Locate the cell with the specified text and output its (x, y) center coordinate. 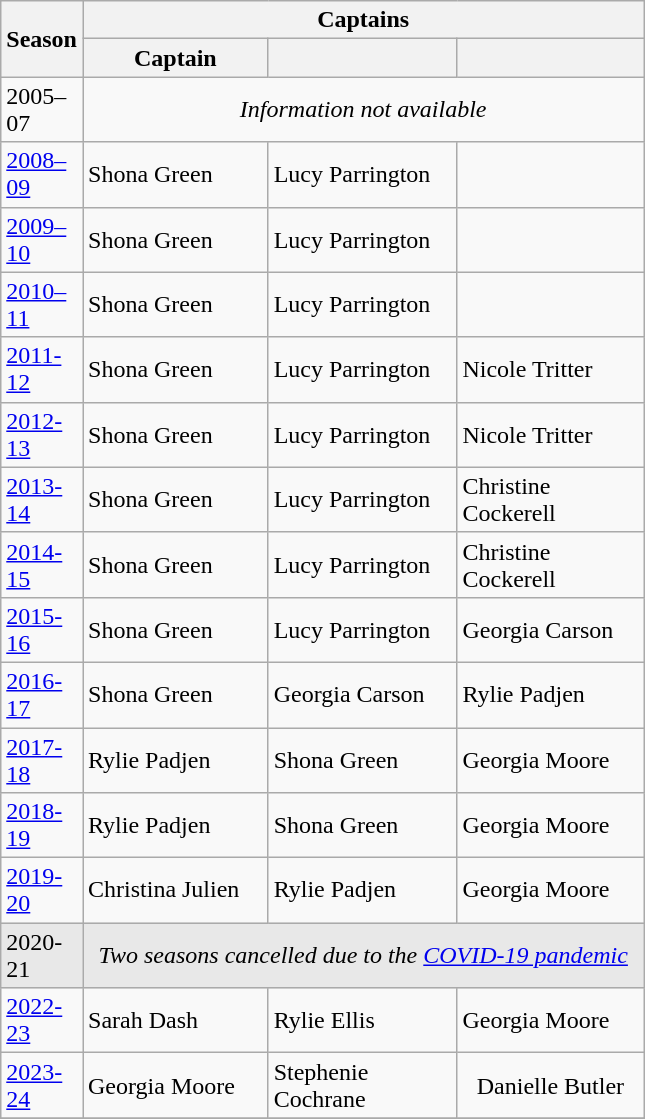
2022-23 (42, 1020)
2013-14 (42, 500)
Christina Julien (175, 890)
2020-21 (42, 956)
Sarah Dash (175, 1020)
2014-15 (42, 564)
Rylie Ellis (362, 1020)
Captain (175, 58)
2023-24 (42, 1086)
2008–09 (42, 174)
Two seasons cancelled due to the COVID-19 pandemic (362, 956)
2018-19 (42, 826)
2010–11 (42, 304)
2005–07 (42, 110)
Season (42, 39)
Danielle Butler (550, 1086)
2012-13 (42, 434)
Captains (362, 20)
2019-20 (42, 890)
2009–10 (42, 240)
2016-17 (42, 694)
2015-16 (42, 630)
Information not available (362, 110)
2017-18 (42, 760)
2011-12 (42, 370)
Stephenie Cochrane (362, 1086)
